Locate the cell with the specified text and output its [X, Y] center coordinate. 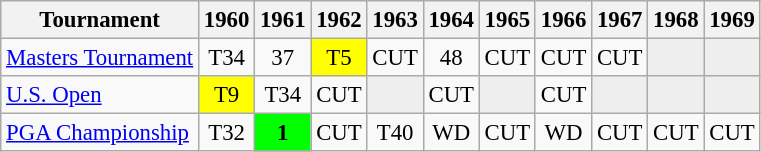
37 [283, 58]
1962 [339, 20]
T9 [227, 95]
T40 [395, 133]
1960 [227, 20]
PGA Championship [100, 133]
1 [283, 133]
Tournament [100, 20]
48 [451, 58]
T32 [227, 133]
1961 [283, 20]
1968 [676, 20]
T5 [339, 58]
1969 [732, 20]
U.S. Open [100, 95]
1966 [563, 20]
Masters Tournament [100, 58]
1963 [395, 20]
1967 [620, 20]
1964 [451, 20]
1965 [507, 20]
